From the cell containing the given text, extract its center point as [X, Y] coordinate. 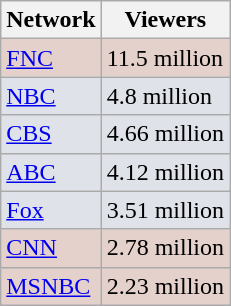
CBS [51, 134]
4.12 million [165, 172]
11.5 million [165, 58]
3.51 million [165, 210]
Network [51, 20]
2.78 million [165, 248]
ABC [51, 172]
4.66 million [165, 134]
CNN [51, 248]
FNC [51, 58]
4.8 million [165, 96]
Viewers [165, 20]
2.23 million [165, 286]
Fox [51, 210]
MSNBC [51, 286]
NBC [51, 96]
